For the text-containing cell, return its midpoint in (X, Y) coordinate format. 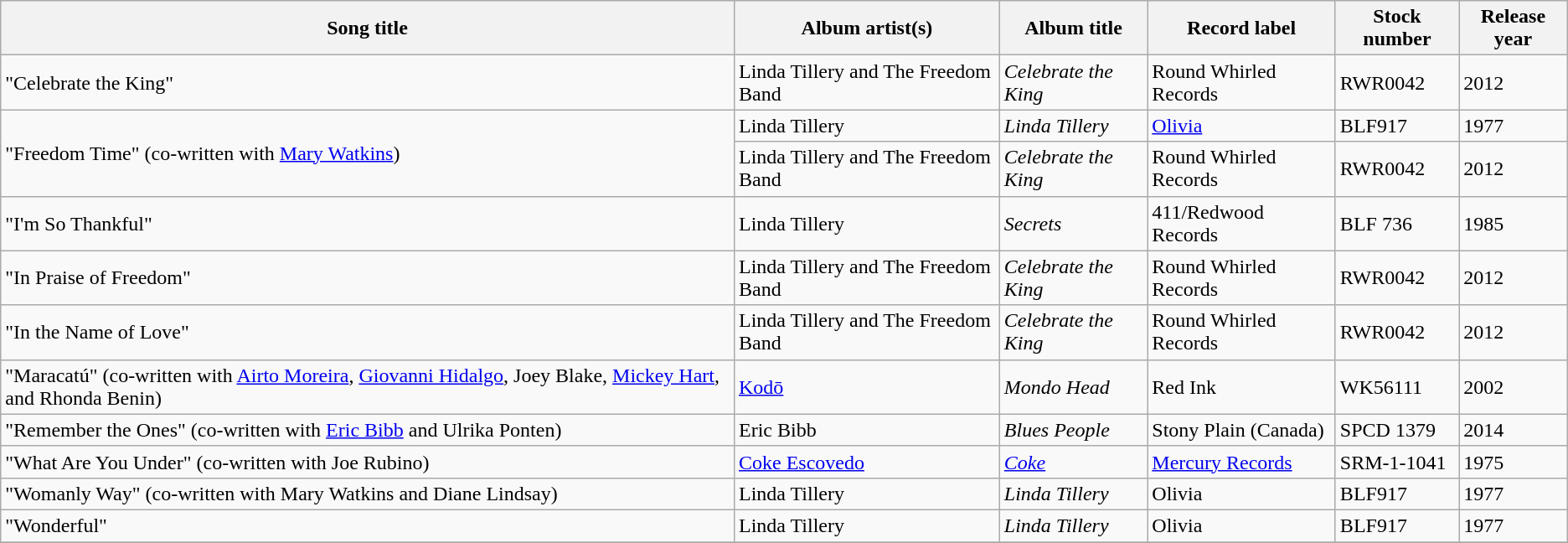
Album title (1073, 28)
Song title (368, 28)
SPCD 1379 (1397, 430)
"What Are You Under" (co-written with Joe Rubino) (368, 462)
"Remember the Ones" (co-written with Eric Bibb and Ulrika Ponten) (368, 430)
1975 (1514, 462)
"Freedom Time" (co-written with Mary Watkins) (368, 153)
Coke Escovedo (866, 462)
Album artist(s) (866, 28)
2014 (1514, 430)
1985 (1514, 223)
Secrets (1073, 223)
"I'm So Thankful" (368, 223)
Eric Bibb (866, 430)
"In the Name of Love" (368, 332)
Stock number (1397, 28)
Kodō (866, 387)
Mercury Records (1241, 462)
Mondo Head (1073, 387)
"Womanly Way" (co-written with Mary Watkins and Diane Lindsay) (368, 494)
"Celebrate the King" (368, 82)
411/Redwood Records (1241, 223)
Record label (1241, 28)
Red Ink (1241, 387)
2002 (1514, 387)
SRM-1-1041 (1397, 462)
"In Praise of Freedom" (368, 278)
Release year (1514, 28)
"Maracatú" (co-written with Airto Moreira, Giovanni Hidalgo, Joey Blake, Mickey Hart, and Rhonda Benin) (368, 387)
Stony Plain (Canada) (1241, 430)
"Wonderful" (368, 525)
Blues People (1073, 430)
WK56111 (1397, 387)
BLF 736 (1397, 223)
Coke (1073, 462)
